Output the [x, y] coordinate of the center of the cell containing the given text.  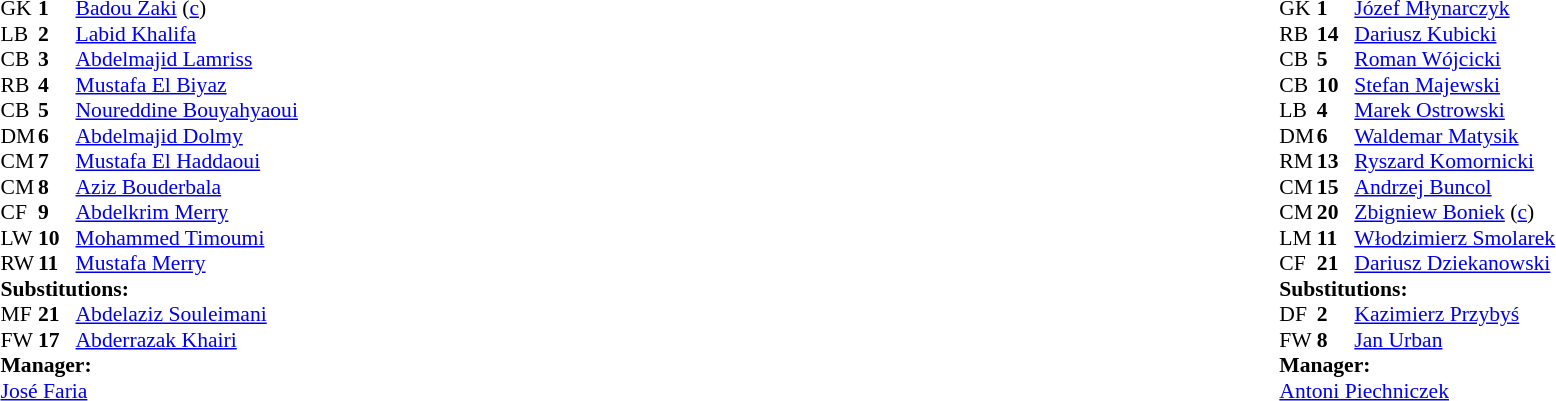
Ryszard Komornicki [1454, 161]
LM [1298, 238]
7 [57, 161]
Mustafa El Haddaoui [187, 161]
3 [57, 59]
Aziz Bouderbala [187, 187]
Mohammed Timoumi [187, 238]
Kazimierz Przybyś [1454, 315]
Mustafa Merry [187, 263]
Marek Ostrowski [1454, 111]
9 [57, 213]
MF [19, 315]
Abdelmajid Lamriss [187, 59]
RW [19, 263]
Waldemar Matysik [1454, 136]
RM [1298, 161]
17 [57, 340]
Abderrazak Khairi [187, 340]
Mustafa El Biyaz [187, 85]
Zbigniew Boniek (c) [1454, 213]
14 [1336, 34]
Abdelkrim Merry [187, 213]
15 [1336, 187]
Stefan Majewski [1454, 85]
Włodzimierz Smolarek [1454, 238]
Jan Urban [1454, 340]
Abdelmajid Dolmy [187, 136]
Andrzej Buncol [1454, 187]
DF [1298, 315]
20 [1336, 213]
LW [19, 238]
13 [1336, 161]
Dariusz Dziekanowski [1454, 263]
Labid Khalifa [187, 34]
Roman Wójcicki [1454, 59]
Dariusz Kubicki [1454, 34]
Noureddine Bouyahyaoui [187, 111]
Abdelaziz Souleimani [187, 315]
